Capture the cell that displays the provided text and extract its [x, y] central coordinate. 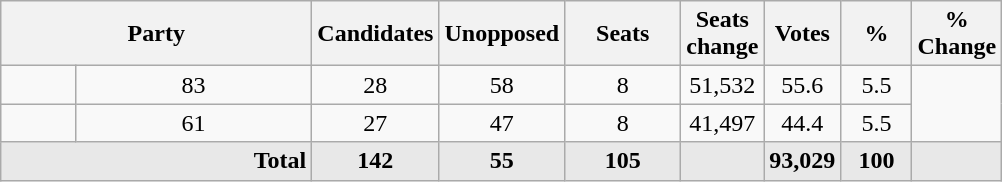
28 [376, 85]
55.6 [802, 85]
47 [502, 123]
100 [876, 161]
% [876, 34]
93,029 [802, 161]
41,497 [722, 123]
% Change [957, 34]
83 [193, 85]
Votes [802, 34]
58 [502, 85]
27 [376, 123]
105 [623, 161]
55 [502, 161]
Candidates [376, 34]
51,532 [722, 85]
Party [156, 34]
61 [193, 123]
Total [156, 161]
142 [376, 161]
44.4 [802, 123]
Unopposed [502, 34]
Seats change [722, 34]
Seats [623, 34]
